Find where the given text appears and provide that cell's center as [X, Y] coordinate. 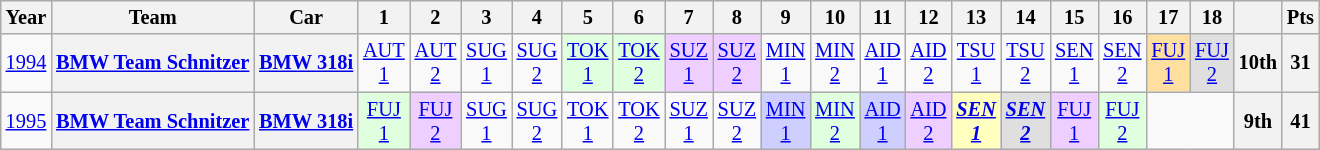
6 [638, 17]
12 [928, 17]
AUT2 [436, 63]
Car [306, 17]
16 [1122, 17]
4 [537, 17]
18 [1212, 17]
9 [786, 17]
10th [1258, 63]
31 [1300, 63]
41 [1300, 121]
7 [689, 17]
9th [1258, 121]
11 [883, 17]
5 [588, 17]
Team [152, 17]
1994 [26, 63]
TSU1 [976, 63]
3 [486, 17]
14 [1026, 17]
13 [976, 17]
1995 [26, 121]
10 [834, 17]
AUT1 [384, 63]
2 [436, 17]
TSU2 [1026, 63]
Year [26, 17]
8 [737, 17]
1 [384, 17]
Pts [1300, 17]
17 [1168, 17]
15 [1074, 17]
